Provide the (X, Y) coordinate of the cell's center where the given text is located.  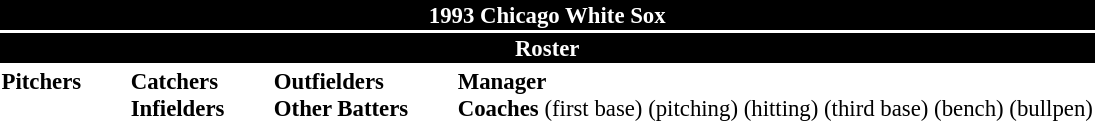
Roster (547, 48)
1993 Chicago White Sox (547, 15)
